Provide the (x, y) coordinate of the cell's center where the given text is located.  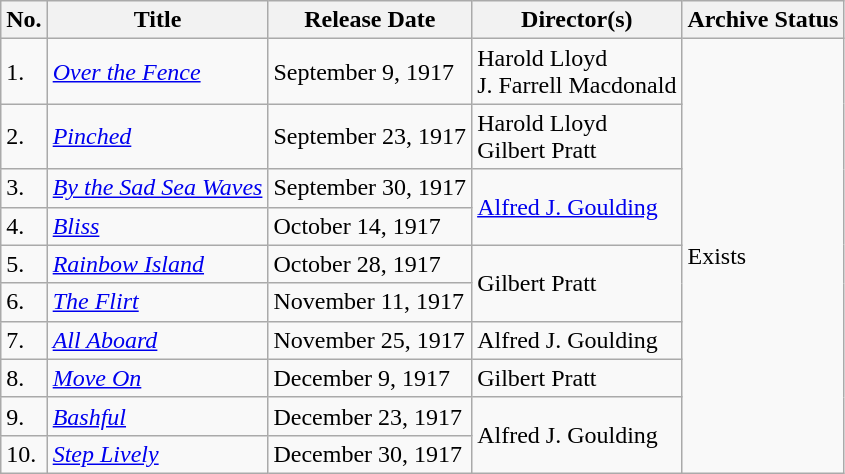
Release Date (370, 20)
5. (24, 264)
By the Sad Sea Waves (158, 188)
October 28, 1917 (370, 264)
Move On (158, 378)
December 9, 1917 (370, 378)
Archive Status (763, 20)
Title (158, 20)
No. (24, 20)
Exists (763, 256)
Pinched (158, 136)
Bashful (158, 416)
Bliss (158, 226)
The Flirt (158, 302)
1. (24, 72)
Rainbow Island (158, 264)
Director(s) (577, 20)
December 30, 1917 (370, 454)
October 14, 1917 (370, 226)
September 9, 1917 (370, 72)
3. (24, 188)
Step Lively (158, 454)
Harold LloydJ. Farrell Macdonald (577, 72)
4. (24, 226)
All Aboard (158, 340)
9. (24, 416)
September 23, 1917 (370, 136)
September 30, 1917 (370, 188)
6. (24, 302)
2. (24, 136)
Harold LloydGilbert Pratt (577, 136)
November 25, 1917 (370, 340)
8. (24, 378)
Over the Fence (158, 72)
10. (24, 454)
7. (24, 340)
December 23, 1917 (370, 416)
November 11, 1917 (370, 302)
